Provide the (X, Y) coordinate of the cell's center where the given text is located.  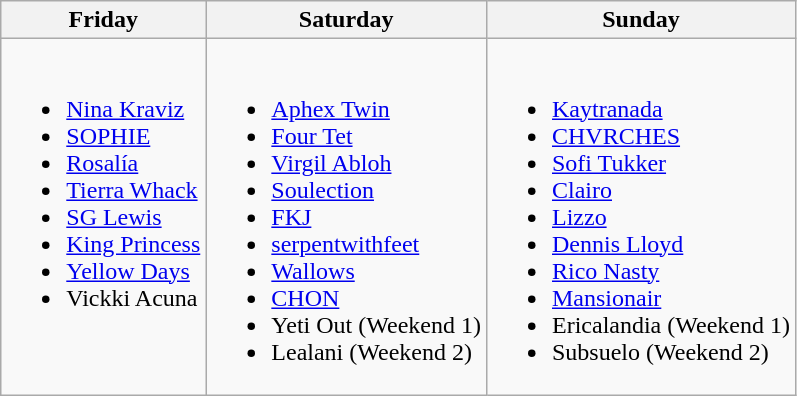
Aphex TwinFour TetVirgil AblohSoulectionFKJserpentwithfeetWallowsCHONYeti Out (Weekend 1)Lealani (Weekend 2) (346, 217)
Friday (104, 20)
Saturday (346, 20)
Nina KravizSOPHIERosalíaTierra WhackSG LewisKing PrincessYellow DaysVickki Acuna (104, 217)
Sunday (640, 20)
KaytranadaCHVRCHESSofi TukkerClairoLizzoDennis LloydRico NastyMansionairEricalandia (Weekend 1)Subsuelo (Weekend 2) (640, 217)
